Extract the [x, y] coordinate from the center of the cell holding the provided text.  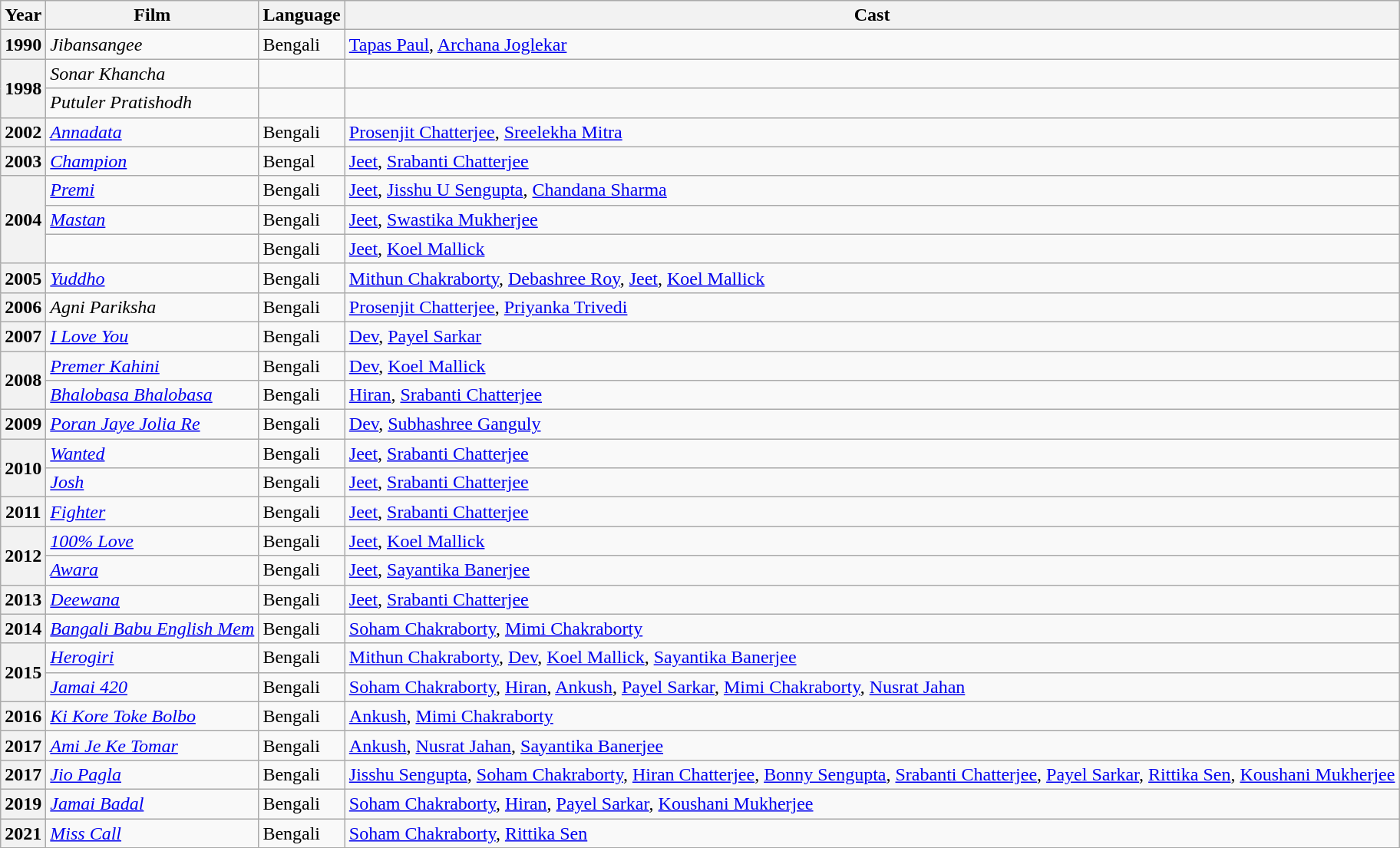
Soham Chakraborty, Rittika Sen [872, 833]
Dev, Koel Mallick [872, 366]
Awara [152, 570]
2004 [23, 219]
2014 [23, 629]
Annadata [152, 132]
Jamai 420 [152, 687]
2010 [23, 468]
Agni Pariksha [152, 307]
Year [23, 15]
Bhalobasa Bhalobasa [152, 395]
2015 [23, 672]
2021 [23, 833]
Jisshu Sengupta, Soham Chakraborty, Hiran Chatterjee, Bonny Sengupta, Srabanti Chatterjee, Payel Sarkar, Rittika Sen, Koushani Mukherjee [872, 774]
2009 [23, 424]
Ankush, Mimi Chakraborty [872, 716]
Premi [152, 190]
Bengal [302, 161]
Josh [152, 483]
Dev, Payel Sarkar [872, 336]
2019 [23, 803]
Prosenjit Chatterjee, Priyanka Trivedi [872, 307]
Soham Chakraborty, Hiran, Ankush, Payel Sarkar, Mimi Chakraborty, Nusrat Jahan [872, 687]
Wanted [152, 454]
2003 [23, 161]
Sonar Khancha [152, 74]
Mastan [152, 219]
Deewana [152, 599]
Jeet, Swastika Mukherjee [872, 219]
2013 [23, 599]
Film [152, 15]
Premer Kahini [152, 366]
Ankush, Nusrat Jahan, Sayantika Banerjee [872, 745]
2011 [23, 512]
Cast [872, 15]
Yuddho [152, 278]
2002 [23, 132]
2012 [23, 556]
2008 [23, 381]
Herogiri [152, 658]
I Love You [152, 336]
Jio Pagla [152, 774]
Mithun Chakraborty, Debashree Roy, Jeet, Koel Mallick [872, 278]
Tapas Paul, Archana Joglekar [872, 45]
Language [302, 15]
Soham Chakraborty, Hiran, Payel Sarkar, Koushani Mukherjee [872, 803]
2005 [23, 278]
1998 [23, 88]
Fighter [152, 512]
1990 [23, 45]
Mithun Chakraborty, Dev, Koel Mallick, Sayantika Banerjee [872, 658]
Prosenjit Chatterjee, Sreelekha Mitra [872, 132]
Soham Chakraborty, Mimi Chakraborty [872, 629]
2006 [23, 307]
Champion [152, 161]
2016 [23, 716]
Jibansangee [152, 45]
Jeet, Sayantika Banerjee [872, 570]
Ami Je Ke Tomar [152, 745]
100% Love [152, 541]
Bangali Babu English Mem [152, 629]
Putuler Pratishodh [152, 103]
Dev, Subhashree Ganguly [872, 424]
Miss Call [152, 833]
Jamai Badal [152, 803]
2007 [23, 336]
Hiran, Srabanti Chatterjee [872, 395]
Poran Jaye Jolia Re [152, 424]
Jeet, Jisshu U Sengupta, Chandana Sharma [872, 190]
Ki Kore Toke Bolbo [152, 716]
